Locate the cell with the specified text and output its [x, y] center coordinate. 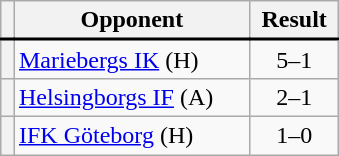
1–0 [294, 135]
5–1 [294, 60]
2–1 [294, 97]
Helsingborgs IF (A) [132, 97]
Result [294, 20]
Opponent [132, 20]
Mariebergs IK (H) [132, 60]
IFK Göteborg (H) [132, 135]
